Determine the [X, Y] coordinate at the center of the cell enclosing the given text.  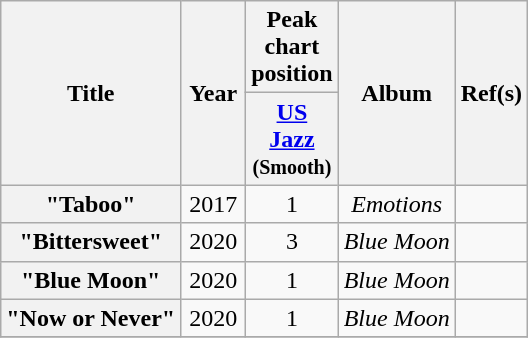
"Bittersweet" [91, 242]
Title [91, 93]
"Taboo" [91, 204]
3 [292, 242]
Peak chart position [292, 47]
2017 [214, 204]
Year [214, 93]
Emotions [396, 204]
Album [396, 93]
"Now or Never" [91, 318]
"Blue Moon" [91, 280]
Ref(s) [491, 93]
US Jazz(Smooth) [292, 139]
